Determine the (x, y) coordinate at the center of the cell enclosing the given text.  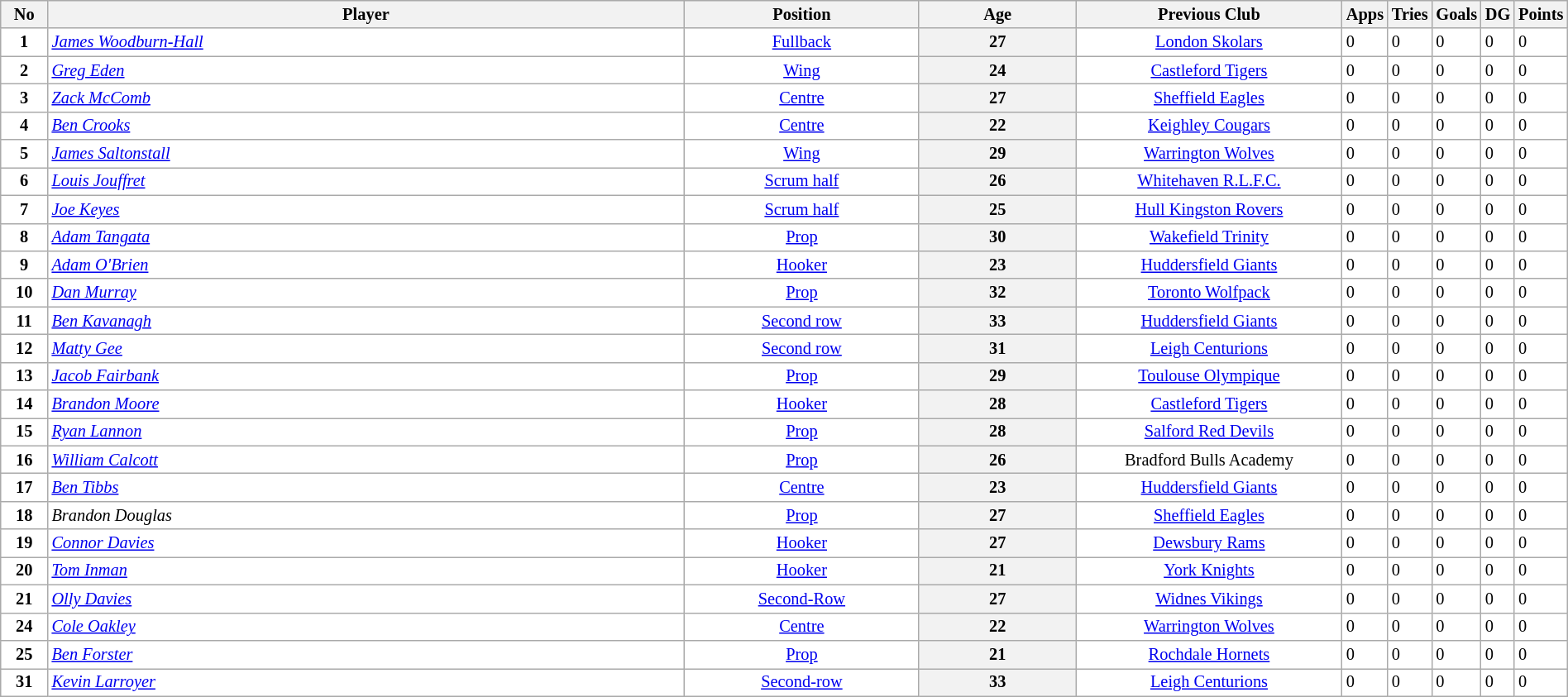
Position (801, 14)
Points (1541, 14)
Apps (1365, 14)
Toronto Wolfpack (1209, 293)
19 (25, 543)
Ryan Lannon (366, 432)
Ben Crooks (366, 126)
Ben Forster (366, 654)
Adam O'Brien (366, 265)
9 (25, 265)
Goals (1456, 14)
17 (25, 487)
Toulouse Olympique (1209, 376)
30 (997, 237)
Olly Davies (366, 599)
DG (1498, 14)
Keighley Cougars (1209, 126)
Previous Club (1209, 14)
18 (25, 515)
Rochdale Hornets (1209, 654)
Widnes Vikings (1209, 599)
Player (366, 14)
Joe Keyes (366, 209)
10 (25, 293)
5 (25, 154)
Bradford Bulls Academy (1209, 460)
8 (25, 237)
York Knights (1209, 570)
16 (25, 460)
Wakefield Trinity (1209, 237)
Ben Tibbs (366, 487)
James Saltonstall (366, 154)
No (25, 14)
Fullback (801, 42)
Whitehaven R.L.F.C. (1209, 181)
13 (25, 376)
Jacob Fairbank (366, 376)
20 (25, 570)
Brandon Moore (366, 404)
James Woodburn-Hall (366, 42)
2 (25, 70)
Second-row (801, 682)
Cole Oakley (366, 627)
Dan Murray (366, 293)
Greg Eden (366, 70)
32 (997, 293)
Connor Davies (366, 543)
Hull Kingston Rovers (1209, 209)
11 (25, 321)
Matty Gee (366, 348)
7 (25, 209)
6 (25, 181)
Tries (1409, 14)
4 (25, 126)
Salford Red Devils (1209, 432)
1 (25, 42)
3 (25, 98)
15 (25, 432)
Brandon Douglas (366, 515)
14 (25, 404)
Age (997, 14)
Dewsbury Rams (1209, 543)
Adam Tangata (366, 237)
William Calcott (366, 460)
Louis Jouffret (366, 181)
Second-Row (801, 599)
Zack McComb (366, 98)
12 (25, 348)
London Skolars (1209, 42)
Kevin Larroyer (366, 682)
Ben Kavanagh (366, 321)
Tom Inman (366, 570)
